Provide the [X, Y] coordinate of the cell's center where the given text is located.  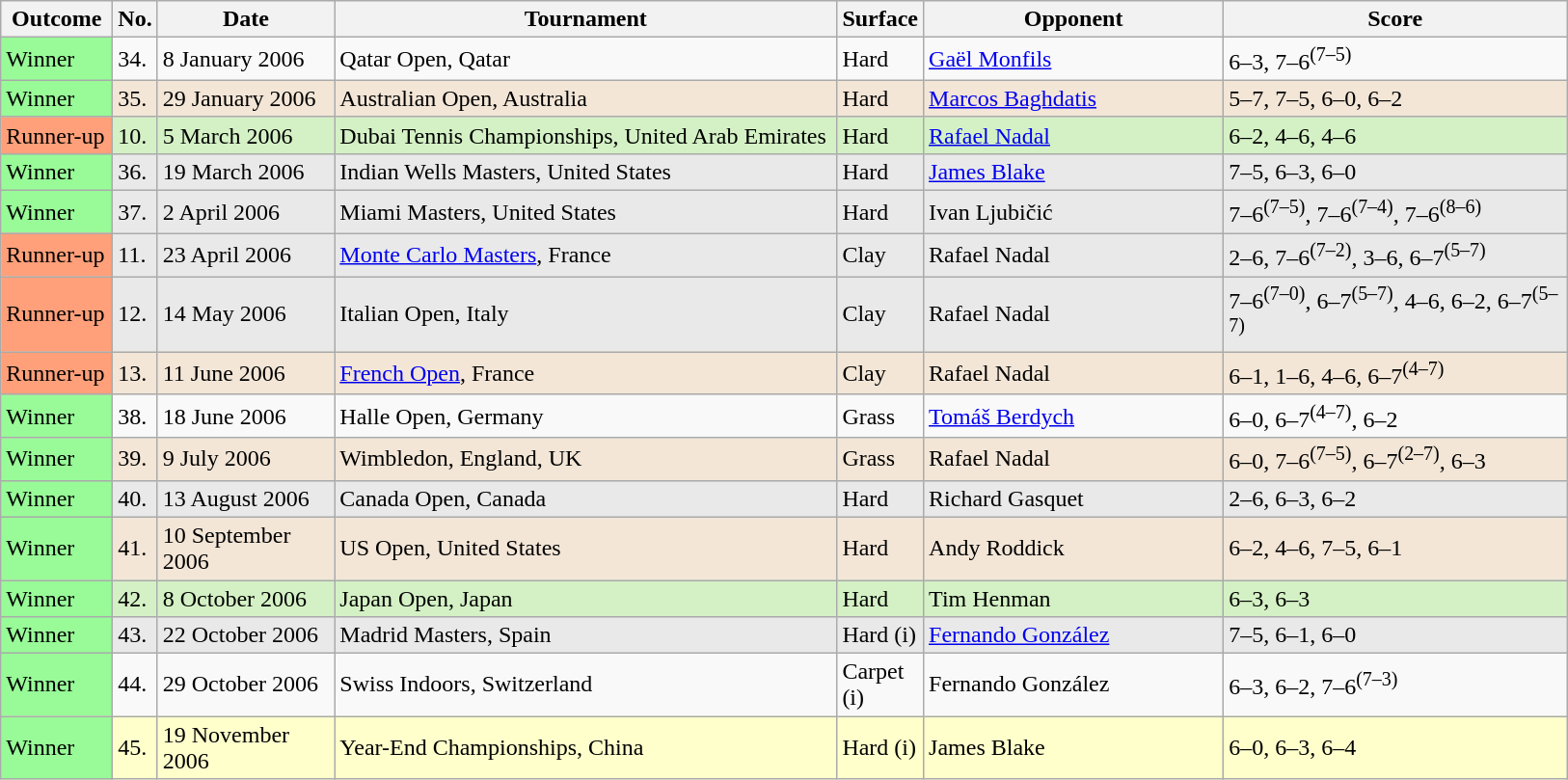
18 June 2006 [246, 417]
11 June 2006 [246, 374]
6–2, 4–6, 4–6 [1395, 135]
Ivan Ljubičić [1074, 212]
38. [135, 417]
6–3, 6–2, 7–6(7–3) [1395, 685]
6–0, 6–7(4–7), 6–2 [1395, 417]
Score [1395, 19]
6–2, 4–6, 7–5, 6–1 [1395, 548]
Monte Carlo Masters, France [586, 255]
39. [135, 459]
2–6, 7–6(7–2), 3–6, 6–7(5–7) [1395, 255]
Australian Open, Australia [586, 98]
6–0, 7–6(7–5), 6–7(2–7), 6–3 [1395, 459]
14 May 2006 [246, 314]
8 January 2006 [246, 60]
Canada Open, Canada [586, 498]
Surface [880, 19]
8 October 2006 [246, 599]
7–6(7–0), 6–7(5–7), 4–6, 6–2, 6–7(5–7) [1395, 314]
Japan Open, Japan [586, 599]
Qatar Open, Qatar [586, 60]
Gaël Monfils [1074, 60]
42. [135, 599]
6–0, 6–3, 6–4 [1395, 748]
Year-End Championships, China [586, 748]
12. [135, 314]
22 October 2006 [246, 635]
6–3, 6–3 [1395, 599]
Carpet (i) [880, 685]
37. [135, 212]
Italian Open, Italy [586, 314]
Andy Roddick [1074, 548]
Richard Gasquet [1074, 498]
10. [135, 135]
Tomáš Berdych [1074, 417]
34. [135, 60]
Wimbledon, England, UK [586, 459]
Dubai Tennis Championships, United Arab Emirates [586, 135]
19 November 2006 [246, 748]
Halle Open, Germany [586, 417]
Madrid Masters, Spain [586, 635]
41. [135, 548]
13. [135, 374]
5 March 2006 [246, 135]
Miami Masters, United States [586, 212]
Opponent [1074, 19]
6–3, 7–6(7–5) [1395, 60]
10 September 2006 [246, 548]
35. [135, 98]
Indian Wells Masters, United States [586, 172]
French Open, France [586, 374]
45. [135, 748]
Tournament [586, 19]
23 April 2006 [246, 255]
2–6, 6–3, 6–2 [1395, 498]
43. [135, 635]
6–1, 1–6, 4–6, 6–7(4–7) [1395, 374]
13 August 2006 [246, 498]
2 April 2006 [246, 212]
36. [135, 172]
29 January 2006 [246, 98]
40. [135, 498]
No. [135, 19]
Outcome [57, 19]
Date [246, 19]
5–7, 7–5, 6–0, 6–2 [1395, 98]
7–5, 6–1, 6–0 [1395, 635]
Marcos Baghdatis [1074, 98]
29 October 2006 [246, 685]
44. [135, 685]
7–6(7–5), 7–6(7–4), 7–6(8–6) [1395, 212]
Swiss Indoors, Switzerland [586, 685]
7–5, 6–3, 6–0 [1395, 172]
19 March 2006 [246, 172]
9 July 2006 [246, 459]
11. [135, 255]
US Open, United States [586, 548]
Tim Henman [1074, 599]
